Provide the [X, Y] coordinate of the cell's center where the given text is located.  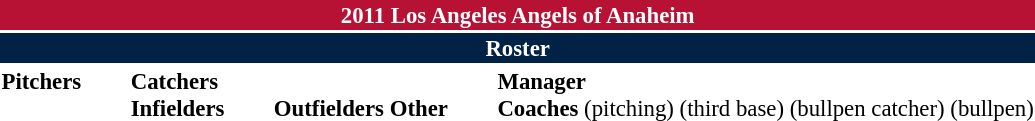
Roster [518, 48]
2011 Los Angeles Angels of Anaheim [518, 15]
